Pinpoint the cell where the given text exists, returning its (x, y) midpoint coordinate. 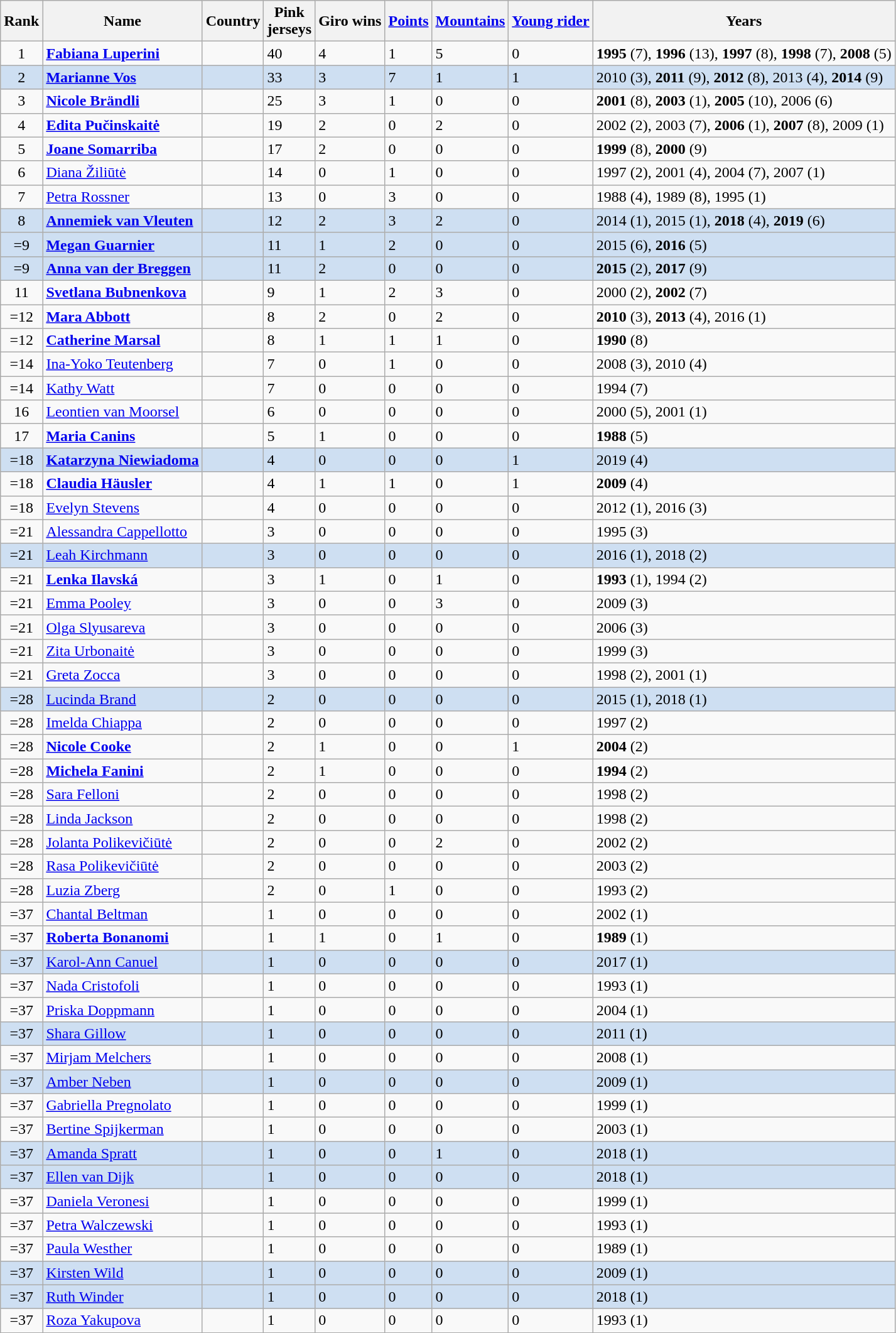
Leontien van Moorsel (122, 412)
Daniela Veronesi (122, 1201)
33 (289, 77)
Amber Neben (122, 1081)
2016 (1), 2018 (2) (743, 555)
2006 (3) (743, 627)
1999 (8), 2000 (9) (743, 149)
Lucinda Brand (122, 699)
1993 (1), 1994 (2) (743, 579)
Paula Westher (122, 1249)
19 (289, 125)
Nicole Brändli (122, 101)
Ellen van Dijk (122, 1177)
Name (122, 21)
1999 (3) (743, 651)
Country (233, 21)
Greta Zocca (122, 675)
Young rider (551, 21)
16 (21, 412)
Years (743, 21)
Michela Fanini (122, 771)
Gabriella Pregnolato (122, 1106)
2004 (1) (743, 1009)
1997 (2) (743, 723)
Ruth Winder (122, 1297)
Joane Somarriba (122, 149)
Amanda Spratt (122, 1153)
Mountains (470, 21)
Chantal Beltman (122, 914)
Megan Guarnier (122, 244)
Fabiana Luperini (122, 53)
Maria Canins (122, 436)
Giro wins (350, 21)
2003 (2) (743, 866)
1990 (8) (743, 340)
1993 (2) (743, 890)
Petra Walczewski (122, 1225)
Mirjam Melchers (122, 1057)
1994 (2) (743, 771)
Sara Felloni (122, 795)
Points (408, 21)
2017 (1) (743, 962)
2002 (2), 2003 (7), 2006 (1), 2007 (8), 2009 (1) (743, 125)
Katarzyna Niewiadoma (122, 460)
Catherine Marsal (122, 340)
9 (289, 292)
Nicole Cooke (122, 747)
Kathy Watt (122, 388)
2015 (2), 2017 (9) (743, 268)
Diana Žiliūtė (122, 173)
Mara Abbott (122, 316)
1994 (7) (743, 388)
1988 (4), 1989 (8), 1995 (1) (743, 197)
2002 (1) (743, 914)
2003 (1) (743, 1129)
Anna van der Breggen (122, 268)
25 (289, 101)
Lenka Ilavská (122, 579)
2000 (5), 2001 (1) (743, 412)
Roza Yakupova (122, 1320)
2019 (4) (743, 460)
13 (289, 197)
2001 (8), 2003 (1), 2005 (10), 2006 (6) (743, 101)
Emma Pooley (122, 603)
Imelda Chiappa (122, 723)
1997 (2), 2001 (4), 2004 (7), 2007 (1) (743, 173)
2010 (3), 2011 (9), 2012 (8), 2013 (4), 2014 (9) (743, 77)
40 (289, 53)
Bertine Spijkerman (122, 1129)
1995 (7), 1996 (13), 1997 (8), 1998 (7), 2008 (5) (743, 53)
Karol-Ann Canuel (122, 962)
2002 (2) (743, 842)
2014 (1), 2015 (1), 2018 (4), 2019 (6) (743, 220)
12 (289, 220)
Svetlana Bubnenkova (122, 292)
Rasa Polikevičiūtė (122, 866)
Edita Pučinskaitė (122, 125)
Luzia Zberg (122, 890)
2015 (1), 2018 (1) (743, 699)
Ina-Yoko Teutenberg (122, 364)
Annemiek van Vleuten (122, 220)
Pinkjerseys (289, 21)
2008 (3), 2010 (4) (743, 364)
2004 (2) (743, 747)
2009 (4) (743, 484)
2011 (1) (743, 1033)
Jolanta Polikevičiūtė (122, 842)
Marianne Vos (122, 77)
Zita Urbonaitė (122, 651)
Alessandra Cappellotto (122, 531)
Evelyn Stevens (122, 508)
Priska Doppmann (122, 1009)
Kirsten Wild (122, 1273)
2015 (6), 2016 (5) (743, 244)
Olga Slyusareva (122, 627)
2010 (3), 2013 (4), 2016 (1) (743, 316)
Roberta Bonanomi (122, 938)
Petra Rossner (122, 197)
Linda Jackson (122, 819)
1995 (3) (743, 531)
Leah Kirchmann (122, 555)
Rank (21, 21)
1998 (2), 2001 (1) (743, 675)
1988 (5) (743, 436)
14 (289, 173)
2009 (3) (743, 603)
Claudia Häusler (122, 484)
2008 (1) (743, 1057)
Shara Gillow (122, 1033)
2012 (1), 2016 (3) (743, 508)
Nada Cristofoli (122, 986)
2000 (2), 2002 (7) (743, 292)
